Capture the cell that displays the provided text and extract its [X, Y] central coordinate. 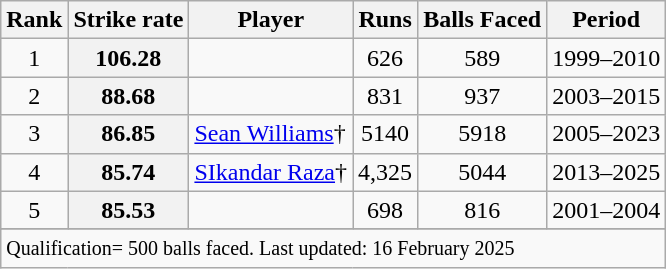
Strike rate [128, 20]
1 [34, 58]
86.85 [128, 134]
Period [606, 20]
831 [386, 96]
2005–2023 [606, 134]
2003–2015 [606, 96]
Qualification= 500 balls faced. Last updated: 16 February 2025 [334, 248]
937 [482, 96]
5 [34, 210]
5140 [386, 134]
88.68 [128, 96]
SIkandar Raza† [271, 172]
2001–2004 [606, 210]
5918 [482, 134]
Balls Faced [482, 20]
5044 [482, 172]
Runs [386, 20]
2013–2025 [606, 172]
589 [482, 58]
4 [34, 172]
2 [34, 96]
1999–2010 [606, 58]
Rank [34, 20]
85.53 [128, 210]
106.28 [128, 58]
626 [386, 58]
Sean Williams† [271, 134]
816 [482, 210]
3 [34, 134]
Player [271, 20]
85.74 [128, 172]
4,325 [386, 172]
698 [386, 210]
